Determine the (X, Y) coordinate at the center of the cell enclosing the given text.  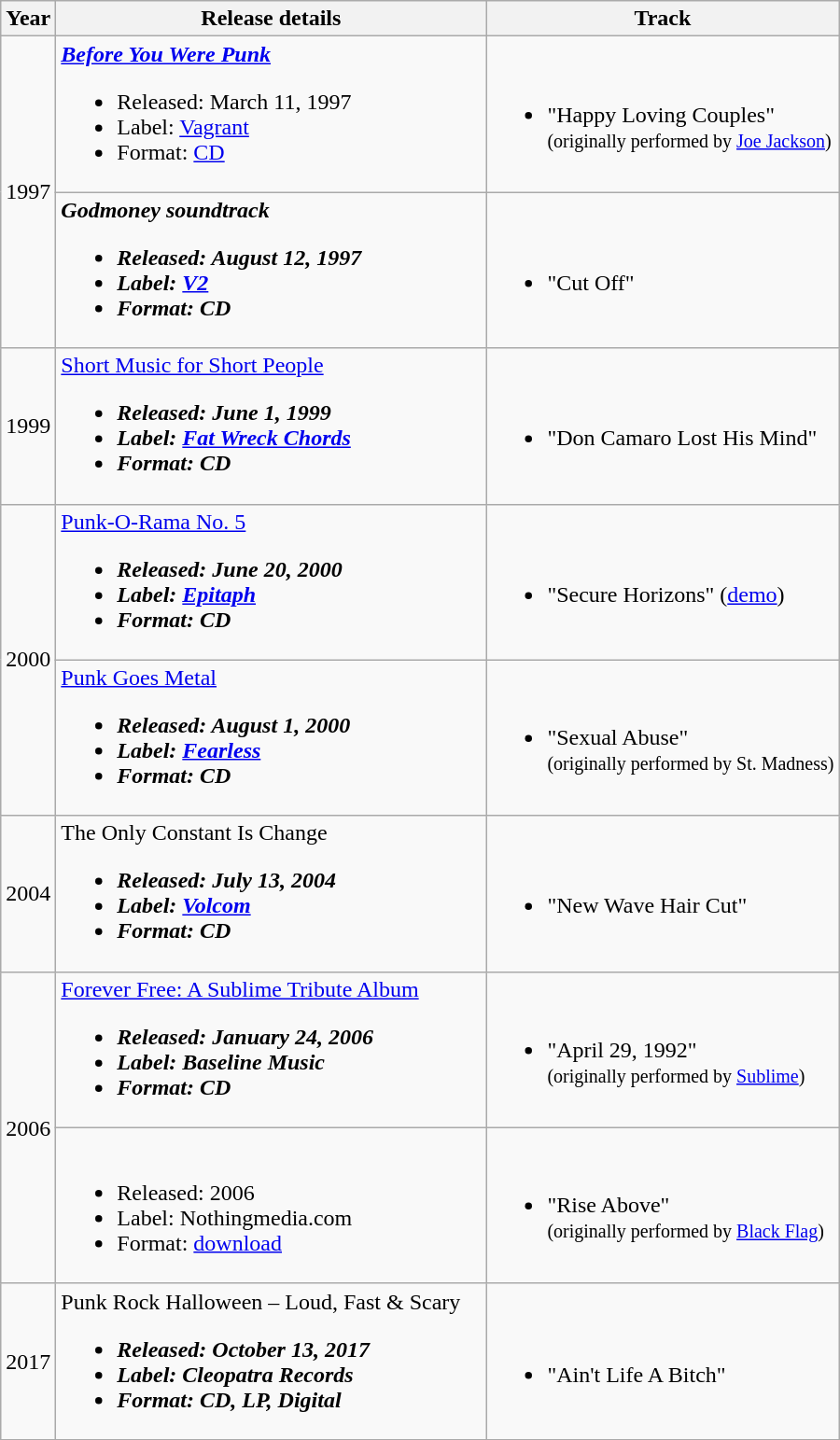
Release details (271, 19)
"Secure Horizons" (demo) (663, 582)
Short Music for Short PeopleReleased: June 1, 1999Label: Fat Wreck ChordsFormat: CD (271, 426)
Godmoney soundtrackReleased: August 12, 1997Label: V2Format: CD (271, 271)
Before You Were PunkReleased: March 11, 1997Label: VagrantFormat: CD (271, 114)
Punk Rock Halloween – Loud, Fast & ScaryReleased: October 13, 2017Label: Cleopatra RecordsFormat: CD, LP, Digital (271, 1361)
2006 (28, 1127)
"Sexual Abuse"(originally performed by St. Madness) (663, 737)
Released: 2006Label: Nothingmedia.comFormat: download (271, 1206)
1999 (28, 426)
"April 29, 1992"(originally performed by Sublime) (663, 1049)
2000 (28, 660)
Forever Free: A Sublime Tribute AlbumReleased: January 24, 2006Label: Baseline MusicFormat: CD (271, 1049)
Year (28, 19)
"Ain't Life A Bitch" (663, 1361)
2017 (28, 1361)
"New Wave Hair Cut" (663, 894)
"Rise Above"(originally performed by Black Flag) (663, 1206)
1997 (28, 192)
"Happy Loving Couples"(originally performed by Joe Jackson) (663, 114)
Track (663, 19)
Punk-O-Rama No. 5Released: June 20, 2000Label: EpitaphFormat: CD (271, 582)
Punk Goes MetalReleased: August 1, 2000Label: FearlessFormat: CD (271, 737)
"Cut Off" (663, 271)
The Only Constant Is ChangeReleased: July 13, 2004Label: VolcomFormat: CD (271, 894)
"Don Camaro Lost His Mind" (663, 426)
2004 (28, 894)
